Return the (X, Y) coordinate for the center point of the cell that contains the specified text.  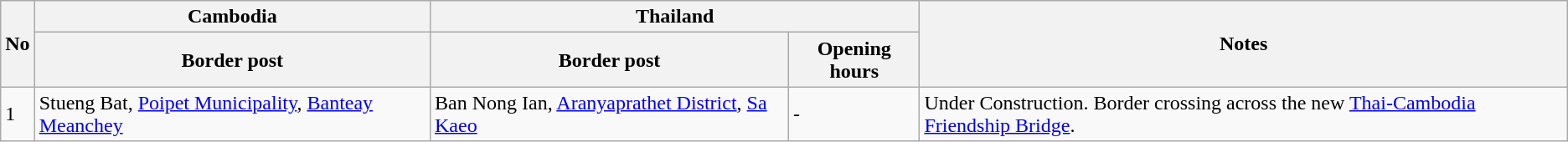
1 (18, 114)
Stueng Bat, Poipet Municipality, Banteay Meanchey (232, 114)
Notes (1243, 43)
Cambodia (232, 17)
Opening hours (854, 60)
Under Construction. Border crossing across the new Thai-Cambodia Friendship Bridge. (1243, 114)
Ban Nong Ian, Aranyaprathet District, Sa Kaeo (609, 114)
Thailand (674, 17)
No (18, 43)
- (854, 114)
